Pinpoint the cell where the given text exists, returning its [X, Y] midpoint coordinate. 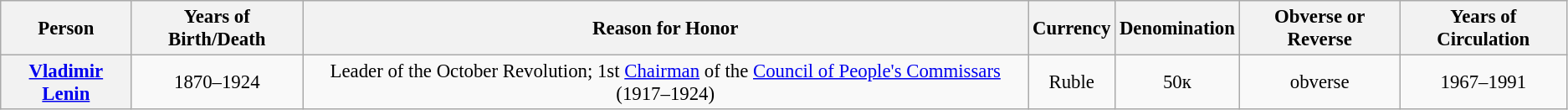
Currency [1072, 29]
Denomination [1178, 29]
Reason for Honor [666, 29]
Obverse or Reverse [1319, 29]
1870–1924 [218, 82]
Years of Circulation [1483, 29]
Vladimir Lenin [66, 82]
1967–1991 [1483, 82]
Years of Birth/Death [218, 29]
50к [1178, 82]
Person [66, 29]
obverse [1319, 82]
Leader of the October Revolution; 1st Chairman of the Council of People's Commissars (1917–1924) [666, 82]
Ruble [1072, 82]
